Output the (x, y) coordinate of the center of the cell containing the given text.  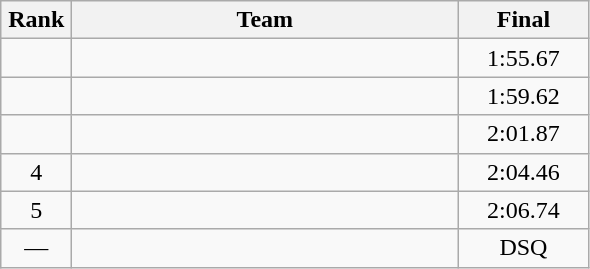
5 (36, 210)
4 (36, 172)
1:55.67 (524, 58)
2:01.87 (524, 134)
DSQ (524, 248)
1:59.62 (524, 96)
Final (524, 20)
2:04.46 (524, 172)
Rank (36, 20)
Team (265, 20)
2:06.74 (524, 210)
— (36, 248)
